Output the [X, Y] coordinate of the center of the cell containing the given text.  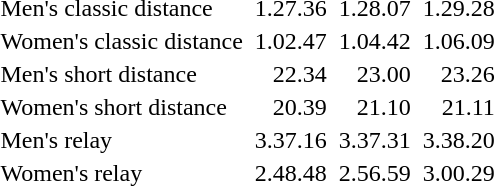
3.37.16 [290, 140]
21.10 [374, 107]
22.34 [290, 74]
23.00 [374, 74]
20.39 [290, 107]
3.37.31 [374, 140]
1.04.42 [374, 41]
1.02.47 [290, 41]
